Locate the cell with the specified text and output its [X, Y] center coordinate. 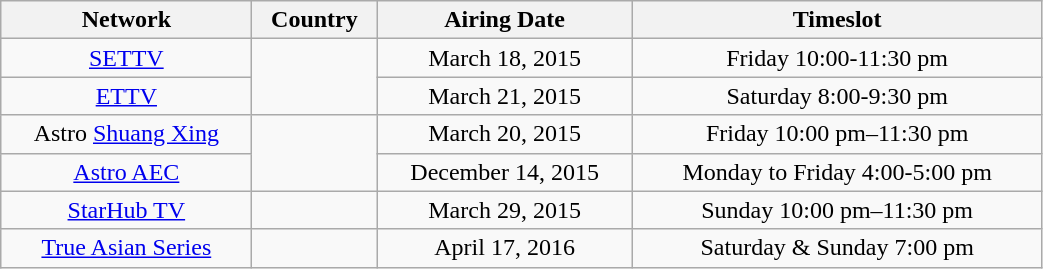
Friday 10:00-11:30 pm [837, 58]
March 29, 2015 [504, 210]
Timeslot [837, 20]
ETTV [126, 96]
Saturday 8:00-9:30 pm [837, 96]
Sunday 10:00 pm–11:30 pm [837, 210]
SETTV [126, 58]
Astro AEC [126, 172]
March 20, 2015 [504, 134]
December 14, 2015 [504, 172]
Network [126, 20]
March 18, 2015 [504, 58]
March 21, 2015 [504, 96]
April 17, 2016 [504, 248]
True Asian Series [126, 248]
Country [314, 20]
Saturday & Sunday 7:00 pm [837, 248]
Astro Shuang Xing [126, 134]
Airing Date [504, 20]
StarHub TV [126, 210]
Monday to Friday 4:00-5:00 pm [837, 172]
Friday 10:00 pm–11:30 pm [837, 134]
